Extract the [x, y] coordinate from the center of the cell holding the provided text.  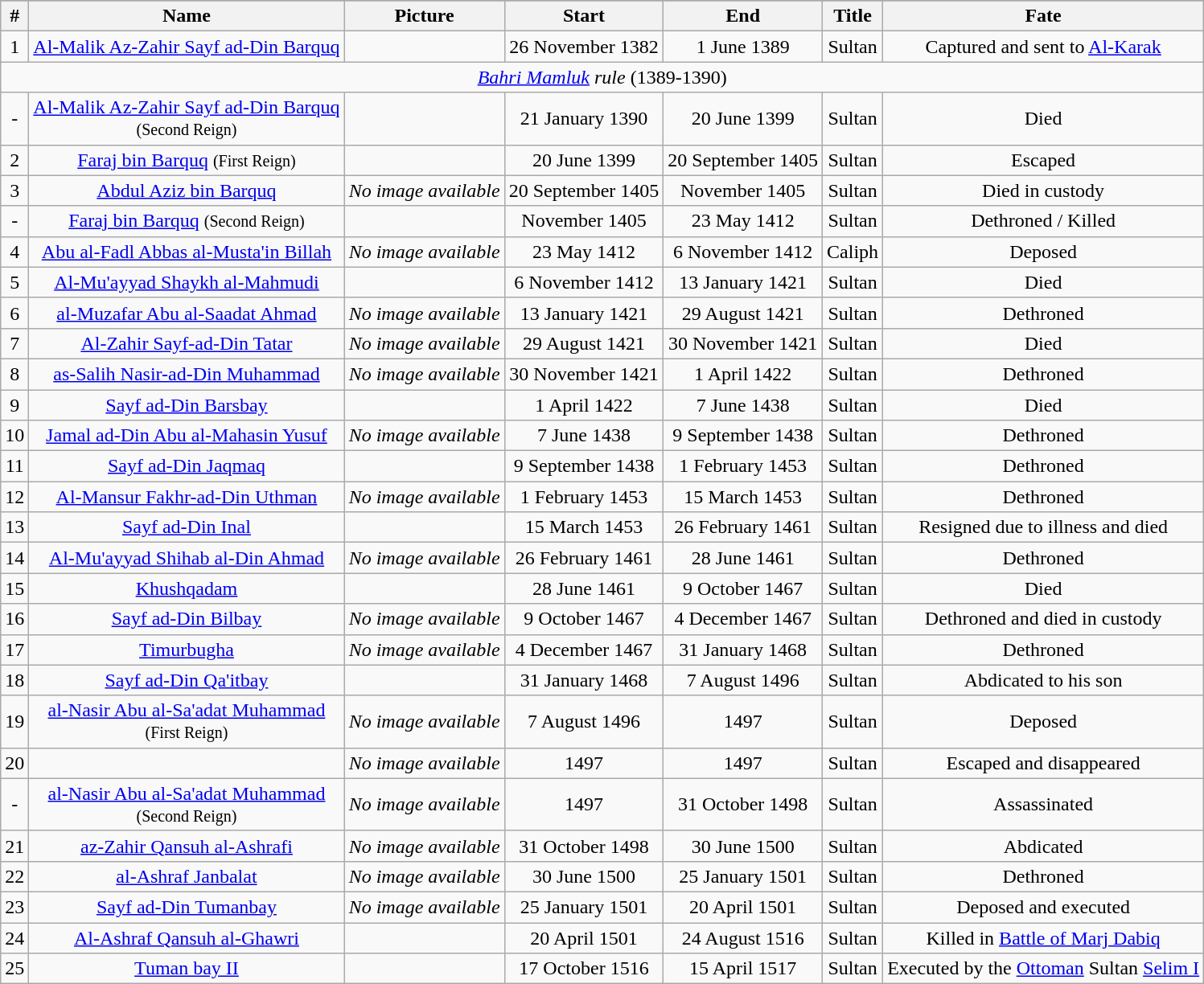
24 [14, 938]
5 [14, 282]
9 [14, 404]
7 [14, 343]
Sayf ad-Din Qa'itbay [187, 680]
8 [14, 374]
Caliph [853, 252]
Deposed and executed [1044, 907]
16 [14, 619]
Al-Mu'ayyad Shihab al-Din Ahmad [187, 558]
25 [14, 969]
al-Nasir Abu al-Sa'adat Muhammad(First Reign) [187, 722]
Sayf ad-Din Tumanbay [187, 907]
Picture [425, 16]
24 August 1516 [743, 938]
Died in custody [1044, 191]
Killed in Battle of Marj Dabiq [1044, 938]
6 [14, 313]
al-Ashraf Janbalat [187, 876]
Faraj bin Barquq (First Reign) [187, 160]
2 [14, 160]
13 [14, 527]
Executed by the Ottoman Sultan Selim I [1044, 969]
21 January 1390 [584, 119]
as-Salih Nasir-ad-Din Muhammad [187, 374]
20 [14, 763]
1 [14, 47]
Faraj bin Barquq (Second Reign) [187, 221]
11 [14, 466]
Abu al-Fadl Abbas al-Musta'in Billah [187, 252]
23 [14, 907]
3 [14, 191]
Jamal ad-Din Abu al-Mahasin Yusuf [187, 436]
Tuman bay II [187, 969]
Bahri Mamluk rule (1389-1390) [602, 77]
26 November 1382 [584, 47]
al-Muzafar Abu al-Saadat Ahmad [187, 313]
Al-Zahir Sayf-ad-Din Tatar [187, 343]
Al-Malik Az-Zahir Sayf ad-Din Barquq [187, 47]
az-Zahir Qansuh al-Ashrafi [187, 846]
Al-Malik Az-Zahir Sayf ad-Din Barquq(Second Reign) [187, 119]
Abdul Aziz bin Barquq [187, 191]
# [14, 16]
Resigned due to illness and died [1044, 527]
Khushqadam [187, 588]
15 April 1517 [743, 969]
Title [853, 16]
17 [14, 650]
Dethroned / Killed [1044, 221]
4 [14, 252]
Sayf ad-Din Bilbay [187, 619]
14 [14, 558]
Escaped and disappeared [1044, 763]
21 [14, 846]
Sayf ad-Din Inal [187, 527]
al-Nasir Abu al-Sa'adat Muhammad(Second Reign) [187, 804]
Sayf ad-Din Jaqmaq [187, 466]
1 June 1389 [743, 47]
Al-Mu'ayyad Shaykh al-Mahmudi [187, 282]
Dethroned and died in custody [1044, 619]
Start [584, 16]
12 [14, 497]
Fate [1044, 16]
Name [187, 16]
Abdicated to his son [1044, 680]
15 [14, 588]
End [743, 16]
Al-Ashraf Qansuh al-Ghawri [187, 938]
Abdicated [1044, 846]
Assassinated [1044, 804]
17 October 1516 [584, 969]
19 [14, 722]
Al-Mansur Fakhr-ad-Din Uthman [187, 497]
Captured and sent to Al-Karak [1044, 47]
Sayf ad-Din Barsbay [187, 404]
Escaped [1044, 160]
22 [14, 876]
10 [14, 436]
Timurbugha [187, 650]
18 [14, 680]
